From the cell containing the given text, extract its center point as (x, y) coordinate. 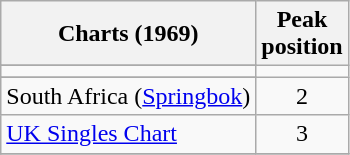
South Africa (Springbok) (128, 96)
2 (302, 96)
Peakposition (302, 34)
UK Singles Chart (128, 134)
Charts (1969) (128, 34)
3 (302, 134)
